Return [x, y] of the center of cell containing provided text 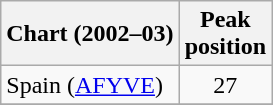
Peakposition [225, 34]
Chart (2002–03) [90, 34]
27 [225, 85]
Spain (AFYVE) [90, 85]
